Pinpoint the cell where the given text exists, returning its [X, Y] midpoint coordinate. 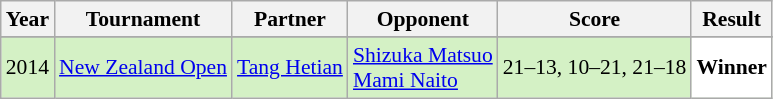
2014 [28, 68]
Tournament [143, 19]
Score [595, 19]
Tang Hetian [290, 68]
21–13, 10–21, 21–18 [595, 68]
Opponent [423, 19]
Year [28, 19]
Shizuka Matsuo Mami Naito [423, 68]
Winner [732, 68]
Partner [290, 19]
New Zealand Open [143, 68]
Result [732, 19]
